Return the [X, Y] coordinate for the center point of the cell that contains the specified text.  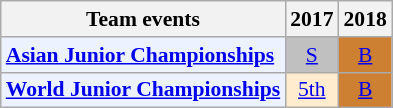
S [312, 55]
Asian Junior Championships [143, 55]
5th [312, 90]
World Junior Championships [143, 90]
2017 [312, 19]
2018 [366, 19]
Team events [143, 19]
